Return (x, y) of the center of cell containing provided text 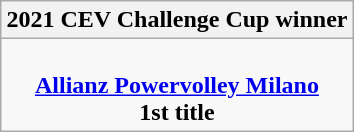
2021 CEV Challenge Cup winner (177, 20)
Allianz Powervolley Milano 1st title (177, 85)
